Capture the cell that displays the provided text and extract its [X, Y] central coordinate. 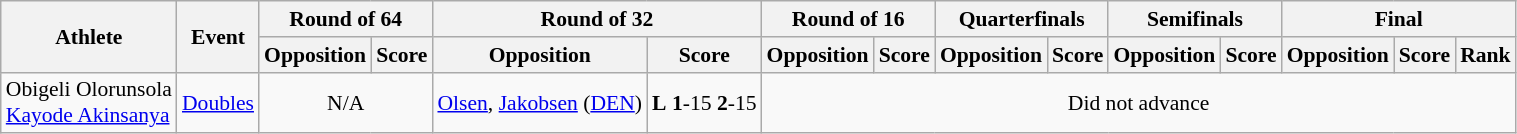
N/A [346, 102]
Final [1399, 19]
Round of 32 [596, 19]
Olsen, Jakobsen (DEN) [540, 102]
Did not advance [1139, 102]
Athlete [89, 36]
Round of 16 [848, 19]
Round of 64 [346, 19]
Doubles [218, 102]
Event [218, 36]
L 1-15 2-15 [704, 102]
Semifinals [1194, 19]
Quarterfinals [1022, 19]
Rank [1486, 55]
Obigeli OlorunsolaKayode Akinsanya [89, 102]
